Provide the [x, y] coordinate of the cell's center where the given text is located.  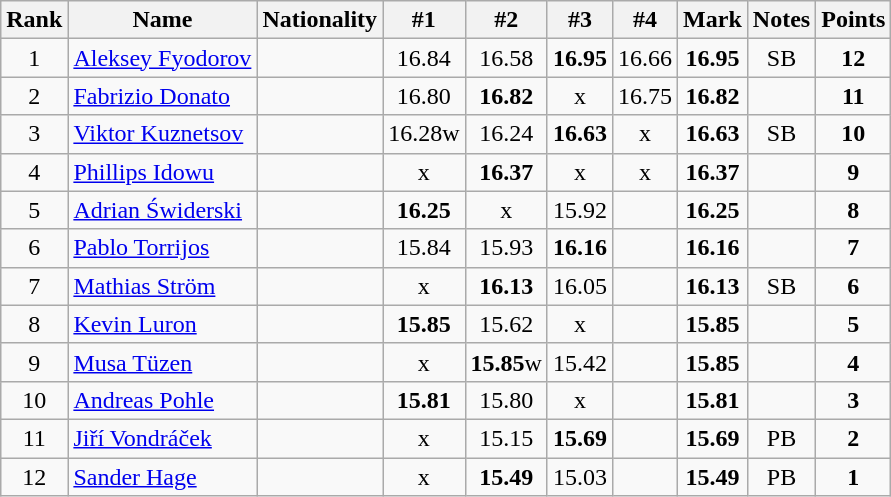
#3 [580, 20]
Fabrizio Donato [162, 96]
Nationality [320, 20]
Mark [713, 20]
Notes [781, 20]
15.93 [506, 248]
Jiří Vondráček [162, 438]
15.62 [506, 324]
15.80 [506, 400]
16.05 [580, 286]
Adrian Świderski [162, 210]
Points [854, 20]
Andreas Pohle [162, 400]
Pablo Torrijos [162, 248]
16.75 [646, 96]
Name [162, 20]
Viktor Kuznetsov [162, 134]
Kevin Luron [162, 324]
16.24 [506, 134]
Mathias Ström [162, 286]
16.84 [424, 58]
Aleksey Fyodorov [162, 58]
15.92 [580, 210]
15.15 [506, 438]
16.28w [424, 134]
16.58 [506, 58]
#4 [646, 20]
15.42 [580, 362]
16.80 [424, 96]
16.66 [646, 58]
Rank [34, 20]
15.03 [580, 477]
Sander Hage [162, 477]
15.84 [424, 248]
15.85w [506, 362]
#1 [424, 20]
#2 [506, 20]
Musa Tüzen [162, 362]
Phillips Idowu [162, 172]
